Detect which cell encompasses the target text, then output its [X, Y] center coordinate. 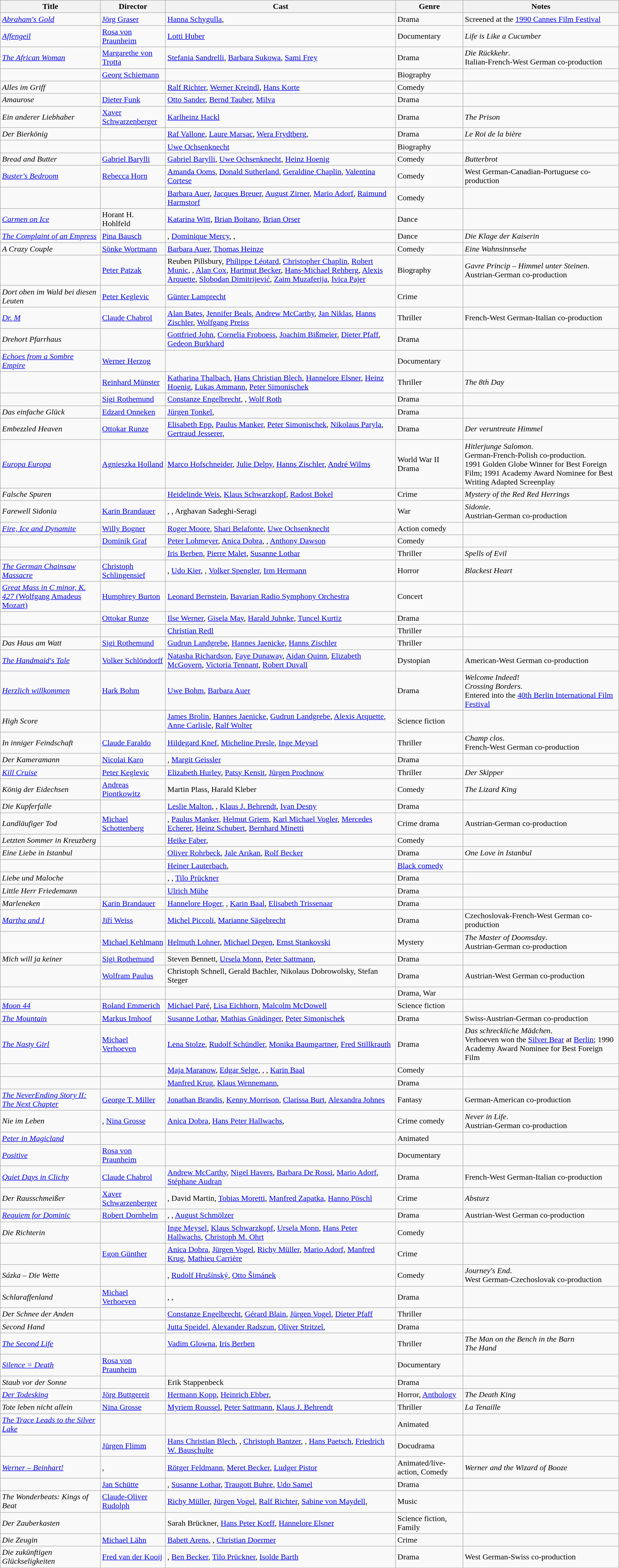
, , August Schmölzer [281, 1215]
Gottfried John, Cornelia Froboess, Joachim Bißmeier, Dieter Pfaff, Gedeon Burkhard [281, 339]
Oliver Rohrbeck, Jale Arıkan, Rolf Becker [281, 853]
Dystopian [430, 660]
Abraham's Gold [50, 19]
Peter in Magicland [50, 1138]
The Master of Doomsday. Austrian-German co-production [541, 942]
Andreas Piontkowitz [133, 789]
, Margit Geissler [281, 760]
, [133, 1468]
Maja Maranow, Edgar Selge, , , Karin Baal [281, 1070]
Farewell Sidonia [50, 511]
Amaurose [50, 100]
, Dominique Mercy, , [281, 236]
Cast [281, 7]
Richy Müller, Jürgen Vogel, Ralf Richter, Sabine von Maydell, [281, 1501]
A Crazy Couple [50, 249]
Willy Bogner [133, 529]
Der Zauberkasten [50, 1523]
Bread and Butter [50, 159]
War [430, 511]
Jörg Buttgereit [133, 1395]
High Score [50, 721]
Natasha Richardson, Faye Dunaway, Aidan Quinn, Elizabeth McGovern, Victoria Tennant, Robert Duvall [281, 660]
Andrew McCarthy, Nigel Havers, Barbara De Rossi, Mario Adorf, Stéphane Audran [281, 1177]
Die Richterin [50, 1232]
Uwe Bohm, Barbara Auer [281, 691]
Rebecca Horn [133, 176]
Dieter Funk [133, 100]
Christoph Schlingensief [133, 570]
Christoph Schnell, Gerald Bachler, Nikolaus Dobrowolsky, Stefan Steger [281, 976]
Sarah Brückner, Hans Peter Korff, Hannelore Elsner [281, 1523]
The NeverEnding Story II: The Next Chapter [50, 1100]
The Death King [541, 1395]
Leonard Bernstein, Bavarian Radio Symphony Orchestra [281, 597]
Egon Günther [133, 1254]
Leslie Malton, , Klaus J. Behrendt, Ivan Desny [281, 806]
Elisabeth Epp, Paulus Manker, Peter Simonischek, Nikolaus Paryla, Gertraud Jesserer, [281, 429]
German-American co-production [541, 1100]
Horror, Anthology [430, 1395]
Drama, War [430, 993]
Peter Patzak [133, 270]
Der veruntreute Himmel [541, 429]
Life is Like a Cucumber [541, 36]
Hannelore Hoger, , Karin Baal, Elisabeth Trissenaar [281, 903]
Drehort Pfarrhaus [50, 339]
Jiří Weiss [133, 920]
Carmen on Ice [50, 219]
Martha and I [50, 920]
Welcome Indeed! Crossing Borders. Entered into the 40th Berlin International Film Festival [541, 691]
La Tenaille [541, 1407]
Requiem for Dominic [50, 1215]
Ilse Werner, Gisela May, Harald Juhnke, Tuncel Kurtiz [281, 618]
Positive [50, 1156]
Lena Stolze, Rudolf Schündler, Monika Baumgartner, Fred Stillkrauth [281, 1044]
Concert [430, 597]
Nicolai Karo [133, 760]
Notes [541, 7]
Rötger Feldmann, Meret Becker, Ludger Pistor [281, 1468]
Dort oben im Wald bei diesen Leuten [50, 296]
Ulrich Mühe [281, 891]
Humphrey Burton [133, 597]
Die Klage der Kaiserin [541, 236]
Liebe und Maloche [50, 878]
Wolfram Paulus [133, 976]
The Trace Leads to the Silver Lake [50, 1425]
Quiet Days in Clichy [50, 1177]
Das Haus am Watt [50, 643]
Herzlich willkommen [50, 691]
Stefania Sandrelli, Barbara Sukowa, Sami Frey [281, 58]
Das schreckliche Mädchen. Verhoeven won the Silver Bear at Berlin; 1990 Academy Award Nominee for Best Foreign Film [541, 1044]
Title [50, 7]
Werner – Beinhart! [50, 1468]
Jürgen Flimm [133, 1446]
Fire, Ice and Dynamite [50, 529]
Otto Sander, Bernd Tauber, Milva [281, 100]
Horant H. Hohlfeld [133, 219]
Die Rückkehr. Italian-French-West German co-production [541, 58]
Jörg Graser [133, 19]
Der Kameramann [50, 760]
Second Hand [50, 1326]
Jonathan Brandis, Kenny Morrison, Clarissa Burt, Alexandra Johnes [281, 1100]
Reinhard Münster [133, 382]
Roger Moore, Shari Belafonte, Uwe Ochsenknecht [281, 529]
Alan Bates, Jennifer Beals, Andrew McCarthy, Jan Niklas, Hanns Zischler, Wolfgang Preiss [281, 318]
Nina Grosse [133, 1407]
Elizabeth Hurley, Patsy Kensit, Jürgen Prochnow [281, 772]
Pina Bausch [133, 236]
Blackest Heart [541, 570]
Schlaraffenland [50, 1297]
Werner Herzog [133, 361]
The German Chainsaw Massacre [50, 570]
Vadim Glowna, Iris Berben [281, 1343]
Der Rausschmeißer [50, 1198]
Eine Wahnsinnsehe [541, 249]
Anica Dobra, Hans Peter Hallwachs, [281, 1121]
Jutta Speidel, Alexander Radszun, Oliver Stritzel, [281, 1326]
Claude-Oliver Rudolph [133, 1501]
Markus Imhoof [133, 1018]
Embezzled Heaven [50, 429]
Gabriel Barylli, Uwe Ochsenknecht, Heinz Hoenig [281, 159]
Gabriel Barylli [133, 159]
Iris Berben, Pierre Malet, Susanne Lothar [281, 554]
Heiner Lauterbach, [281, 866]
Eine Liebe in Istanbul [50, 853]
Erik Stappenbeck [281, 1382]
Robert Dornhelm [133, 1215]
The Man on the Bench in the Barn The Hand [541, 1343]
Action comedy [430, 529]
Director [133, 7]
, David Martin, Tobias Moretti, Manfred Zapatka, Hanno Pöschl [281, 1198]
Roland Emmerich [133, 1005]
James Brolin, Hannes Jaenicke, Gudrun Landgrebe, Alexis Arquette, Anne Carlisle, Ralf Wolter [281, 721]
Marco Hofschneider, Julie Delpy, Hanns Zischler, André Wilms [281, 464]
Inge Meysel, Klaus Schwarzkopf, Ursela Monn, Hans Peter Hallwachs, Christoph M. Ohrt [281, 1232]
Constanze Engelbrecht, , Wolf Roth [281, 399]
Anica Dobra, Jürgen Vogel, Richy Müller, Mario Adorf, Manfred Krug, Mathieu Carrière [281, 1254]
The Mountain [50, 1018]
, Udo Kier, , Volker Spengler, Irm Hermann [281, 570]
World War II Drama [430, 464]
, Susanne Lothar, Traugott Buhre, Udo Samel [281, 1484]
Animated/live-action, Comedy [430, 1468]
Jürgen Tonkel, [281, 412]
Black comedy [430, 866]
Amanda Ooms, Donald Sutherland, Geraldine Chaplin, Valentina Cortese [281, 176]
George T. Miller [133, 1100]
The Nasty Girl [50, 1044]
Crime comedy [430, 1121]
Screened at the 1990 Cannes Film Festival [541, 19]
The Handmaid's Tale [50, 660]
Ein anderer Liebhaber [50, 117]
Michael Kehlmann [133, 942]
Austrian-German co-production [541, 823]
Michel Piccoli, Marianne Sägebrecht [281, 920]
Werner and the Wizard of Booze [541, 1468]
Europa Europa [50, 464]
Das einfache Glück [50, 412]
Hans Christian Blech, , Christoph Bantzer, , Hans Paetsch, Friedrich W. Bauschulte [281, 1446]
Der Skipper [541, 772]
Hermann Kopp, Heinrich Ebber, [281, 1395]
Die Zeugin [50, 1540]
Helmuth Lohner, Michael Degen, Ernst Stankovski [281, 942]
Staub vor der Sonne [50, 1382]
Karlheinz Hackl [281, 117]
Michael Paré, Lisa Eichhorn, Malcolm McDowell [281, 1005]
Buster's Bedroom [50, 176]
Die Kupferfalle [50, 806]
Agnieszka Holland [133, 464]
The African Woman [50, 58]
, Ben Becker, Tilo Prückner, Isolde Barth [281, 1557]
Little Herr Friedemann [50, 891]
Georg Schiemann [133, 75]
Margarethe von Trotta [133, 58]
Martin Plass, Harald Kleber [281, 789]
Claude Faraldo [133, 742]
Butterbrot [541, 159]
Letzten Sommer in Kreuzberg [50, 841]
American-West German co-production [541, 660]
Genre [430, 7]
, , [281, 1297]
Sázka – Die Wette [50, 1275]
Landläufiger Tod [50, 823]
Falsche Spuren [50, 494]
Sidonie. Austrian-German co-production [541, 511]
Hark Bohm [133, 691]
Heike Faber, [281, 841]
Heidelinde Weis, Klaus Schwarzkopf, Radost Bokel [281, 494]
The Lizard King [541, 789]
Czechoslovak-French-West German co-production [541, 920]
Constanze Engelbrecht, Gérard Blain, Jürgen Vogel, Dieter Pfaff [281, 1314]
The Complaint of an Empress [50, 236]
Music [430, 1501]
, Paulus Manker, Helmut Griem, Karl Michael Vogler, Mercedes Echerer, Heinz Schubert, Bernhard Minetti [281, 823]
Horror [430, 570]
, Nina Grosse [133, 1121]
Barbara Auer, Jacques Breuer, August Zirner, Mario Adorf, Raimund Harmstorf [281, 198]
The Second Life [50, 1343]
Der Schnee der Anden [50, 1314]
Mystery [430, 942]
Raf Vallone, Laure Marsac, Wera Frydtberg, [281, 134]
Hanna Schygulla, [281, 19]
Crime drama [430, 823]
Silence = Death [50, 1365]
Journey's End. West German-Czechoslovak co-production [541, 1275]
Spells of Evil [541, 554]
West German-Canadian-Portuguese co-production [541, 176]
Michael Schottenberg [133, 823]
Fantasy [430, 1100]
Science fiction, Family [430, 1523]
Der Bierkönig [50, 134]
Mich will ja keiner [50, 959]
Der Todesking [50, 1395]
Champ clos. French-West German co-production [541, 742]
Jan Schütte [133, 1484]
West German-Swiss co-production [541, 1557]
Peter Lohmeyer, Anica Dobra, , Anthony Dawson [281, 541]
Steven Bennett, Ursela Monn, Peter Sattmann, [281, 959]
Katharina Thalbach, Hans Christian Blech, Hannelore Elsner, Heinz Hoenig, Lukas Ammann, Peter Simonischek [281, 382]
Dominik Graf [133, 541]
Le Roi de la bière [541, 134]
Echoes from a Sombre Empire [50, 361]
Günter Lamprecht [281, 296]
Dr. M [50, 318]
Fred van der Kooij [133, 1557]
Hildegard Knef, Micheline Presle, Inge Meysel [281, 742]
Absturz [541, 1198]
König der Eidechsen [50, 789]
Never in Life. Austrian-German co-production [541, 1121]
Docudrama [430, 1446]
Die zukünftigen Glückseligkeiten [50, 1557]
Kill Cruise [50, 772]
Lotti Huber [281, 36]
Katarina Witt, Brian Boitano, Brian Orser [281, 219]
Alles im Griff [50, 87]
Uwe Ochsenknecht [281, 146]
, , Arghavan Sadeghi-Seragi [281, 511]
Edzard Onneken [133, 412]
One Love in Istanbul [541, 853]
Nie im Leben [50, 1121]
Barbara Auer, Thomas Heinze [281, 249]
Volker Schlöndorff [133, 660]
Swiss-Austrian-German co-production [541, 1018]
Myriem Roussel, Peter Sattmann, Klaus J. Behrendt [281, 1407]
, , Tilo Prückner [281, 878]
, Rudolf Hrušínský, Otto Šimánek [281, 1275]
Affengeil [50, 36]
Sönke Wortmann [133, 249]
Ralf Richter, Werner Kreindl, Hans Korte [281, 87]
Manfred Krug, Klaus Wennemann, [281, 1082]
Christian Redl [281, 631]
Great Mass in C minor, K. 427 (Wolfgang Amadeus Mozart) [50, 597]
Michael Lähn [133, 1540]
Mystery of the Red Red Herrings [541, 494]
Marleneken [50, 903]
The Wonderbeats: Kings of Beat [50, 1501]
The 8th Day [541, 382]
Moon 44 [50, 1005]
Susanne Lothar, Mathias Gnädinger, Peter Simonischek [281, 1018]
Gavre Princip – Himmel unter Steinen. Austrian-German co-production [541, 270]
Tote leben nicht allein [50, 1407]
In inniger Feindschaft [50, 742]
The Prison [541, 117]
Gudrun Landgrebe, Hannes Jaenicke, Hanns Zischler [281, 643]
Babett Arens, , Christian Doermer [281, 1540]
